Locate the cell with the specified text and output its (X, Y) center coordinate. 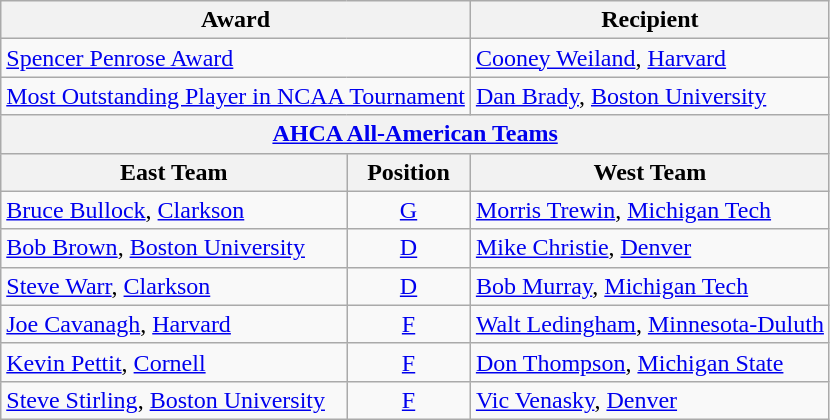
Don Thompson, Michigan State (650, 362)
Position (409, 172)
Bob Murray, Michigan Tech (650, 286)
Cooney Weiland, Harvard (650, 58)
Award (236, 20)
Dan Brady, Boston University (650, 96)
Most Outstanding Player in NCAA Tournament (236, 96)
Bob Brown, Boston University (174, 248)
G (409, 210)
Joe Cavanagh, Harvard (174, 324)
AHCA All-American Teams (416, 134)
East Team (174, 172)
Spencer Penrose Award (236, 58)
Bruce Bullock, Clarkson (174, 210)
Recipient (650, 20)
Walt Ledingham, Minnesota-Duluth (650, 324)
Steve Stirling, Boston University (174, 400)
Vic Venasky, Denver (650, 400)
Morris Trewin, Michigan Tech (650, 210)
West Team (650, 172)
Steve Warr, Clarkson (174, 286)
Mike Christie, Denver (650, 248)
Kevin Pettit, Cornell (174, 362)
